Capture the cell that displays the provided text and extract its (x, y) central coordinate. 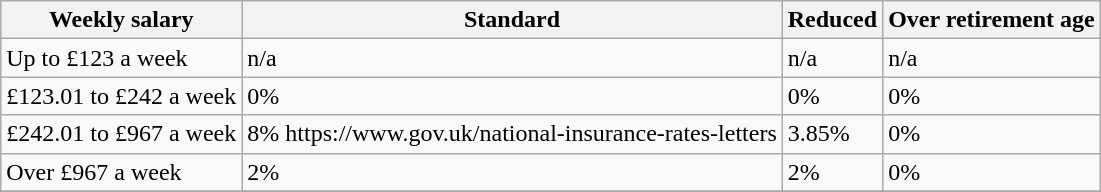
Standard (512, 20)
£123.01 to £242 a week (122, 96)
Over retirement age (992, 20)
8% https://www.gov.uk/national-insurance-rates-letters (512, 134)
Weekly salary (122, 20)
Reduced (832, 20)
3.85% (832, 134)
£242.01 to £967 a week (122, 134)
Over £967 a week (122, 172)
Up to £123 a week (122, 58)
